Find where the given text appears and provide that cell's center as [x, y] coordinate. 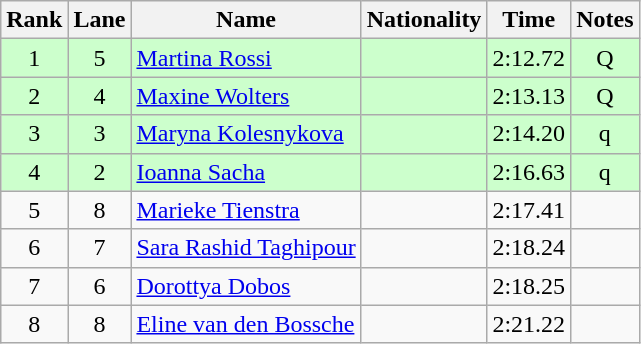
2:18.24 [529, 248]
Maxine Wolters [246, 96]
Martina Rossi [246, 58]
2:14.20 [529, 134]
Eline van den Bossche [246, 324]
2:18.25 [529, 286]
Ioanna Sacha [246, 172]
Marieke Tienstra [246, 210]
Dorottya Dobos [246, 286]
2:12.72 [529, 58]
Maryna Kolesnykova [246, 134]
Notes [605, 20]
Rank [34, 20]
Time [529, 20]
Sara Rashid Taghipour [246, 248]
1 [34, 58]
2:17.41 [529, 210]
2:13.13 [529, 96]
Name [246, 20]
2:16.63 [529, 172]
Lane [100, 20]
Nationality [424, 20]
2:21.22 [529, 324]
